Return the [x, y] coordinate for the center point of the cell that contains the specified text.  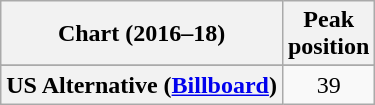
Chart (2016–18) [142, 34]
39 [328, 85]
Peakposition [328, 34]
US Alternative (Billboard) [142, 85]
